For the text-containing cell, return its midpoint in (X, Y) coordinate format. 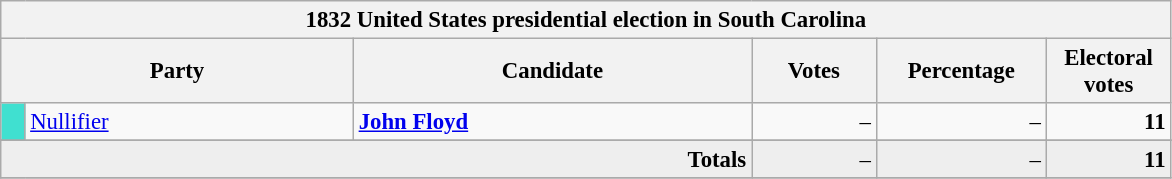
Nullifier (189, 122)
Totals (376, 160)
Percentage (961, 72)
Party (178, 72)
Electoral votes (1108, 72)
Candidate (552, 72)
1832 United States presidential election in South Carolina (586, 20)
John Floyd (552, 122)
Votes (814, 72)
